Capture the cell that displays the provided text and extract its [x, y] central coordinate. 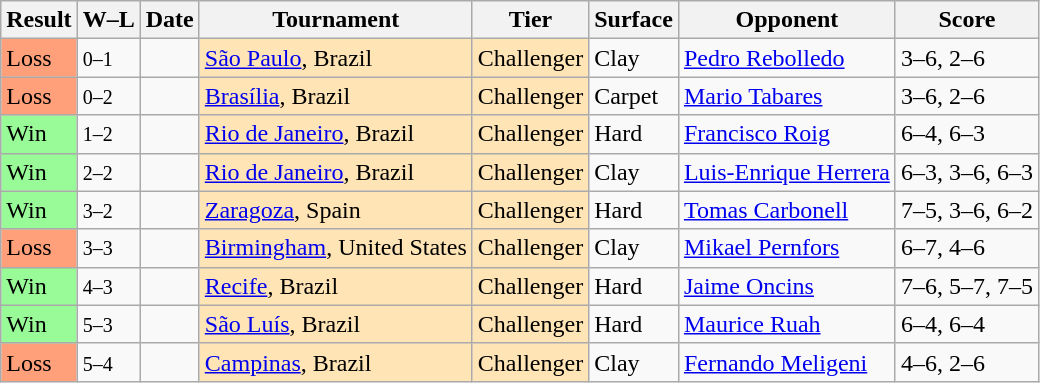
3–3 [108, 248]
1–2 [108, 134]
W–L [108, 20]
Brasília, Brazil [336, 96]
4–3 [108, 286]
Luis-Enrique Herrera [786, 172]
6–4, 6–4 [966, 324]
São Luís, Brazil [336, 324]
Jaime Oncins [786, 286]
Mikael Pernfors [786, 248]
Recife, Brazil [336, 286]
Tier [530, 20]
São Paulo, Brazil [336, 58]
Francisco Roig [786, 134]
Pedro Rebolledo [786, 58]
0–1 [108, 58]
Fernando Meligeni [786, 362]
5–3 [108, 324]
2–2 [108, 172]
Date [170, 20]
6–4, 6–3 [966, 134]
Maurice Ruah [786, 324]
Result [39, 20]
Tomas Carbonell [786, 210]
Score [966, 20]
Tournament [336, 20]
7–6, 5–7, 7–5 [966, 286]
Birmingham, United States [336, 248]
Opponent [786, 20]
4–6, 2–6 [966, 362]
0–2 [108, 96]
Carpet [634, 96]
7–5, 3–6, 6–2 [966, 210]
Zaragoza, Spain [336, 210]
3–2 [108, 210]
6–3, 3–6, 6–3 [966, 172]
Surface [634, 20]
Mario Tabares [786, 96]
6–7, 4–6 [966, 248]
Campinas, Brazil [336, 362]
5–4 [108, 362]
